Pinpoint the cell where the given text exists, returning its (X, Y) midpoint coordinate. 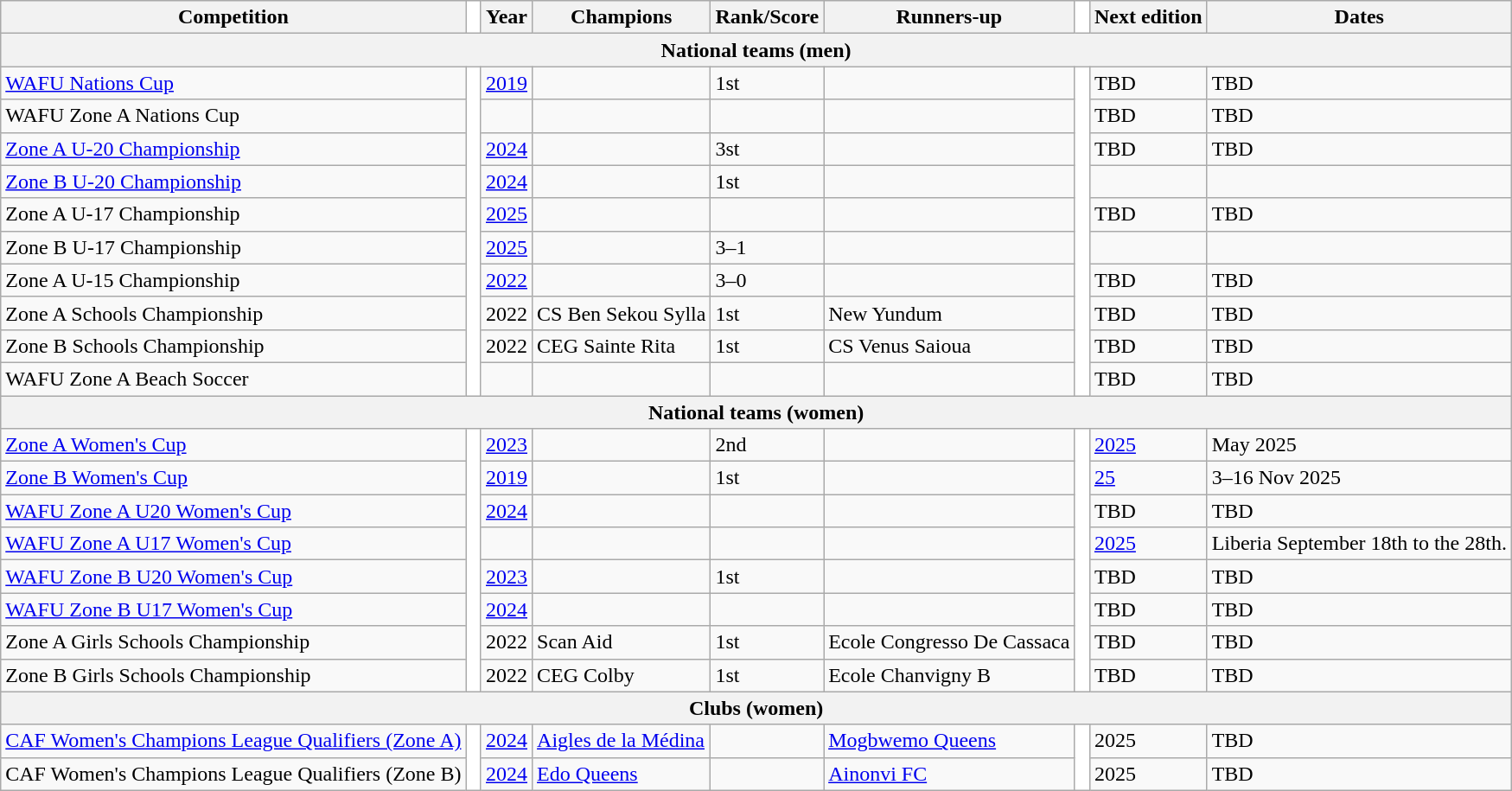
WAFU Zone B U17 Women's Cup (233, 609)
CS Ben Sekou Sylla (622, 313)
WAFU Nations Cup (233, 83)
National teams (men) (756, 50)
Competition (233, 17)
Champions (622, 17)
Zone B U-20 Championship (233, 182)
Mogbwemo Queens (949, 741)
Zone A Women's Cup (233, 445)
CS Venus Saioua (949, 346)
Year (507, 17)
Next edition (1148, 17)
Aigles de la Médina (622, 741)
Zone B Schools Championship (233, 346)
Ainonvi FC (949, 774)
3–0 (768, 280)
Zone B Girls Schools Championship (233, 675)
Zone A U-17 Championship (233, 214)
New Yundum (949, 313)
CAF Women's Champions League Qualifiers (Zone B) (233, 774)
National teams (women) (756, 412)
WAFU Zone B U20 Women's Cup (233, 577)
Dates (1359, 17)
Zone A Schools Championship (233, 313)
May 2025 (1359, 445)
CEG Sainte Rita (622, 346)
WAFU Zone A U20 Women's Cup (233, 511)
2nd (768, 445)
WAFU Zone A Nations Cup (233, 116)
Zone A Girls Schools Championship (233, 642)
Clubs (women) (756, 708)
Scan Aid (622, 642)
3–1 (768, 247)
3st (768, 149)
WAFU Zone A U17 Women's Cup (233, 544)
Zone A U-15 Championship (233, 280)
Zone B U-17 Championship (233, 247)
CAF Women's Champions League Qualifiers (Zone A) (233, 741)
Rank/Score (768, 17)
3–16 Nov 2025 (1359, 478)
WAFU Zone A Beach Soccer (233, 379)
Ecole Congresso De Cassaca (949, 642)
Edo Queens (622, 774)
CEG Colby (622, 675)
Liberia September 18th to the 28th. (1359, 544)
Zone B Women's Cup (233, 478)
Zone A U-20 Championship (233, 149)
Runners-up (949, 17)
Ecole Chanvigny B (949, 675)
25 (1148, 478)
